Capture the cell that displays the provided text and extract its (x, y) central coordinate. 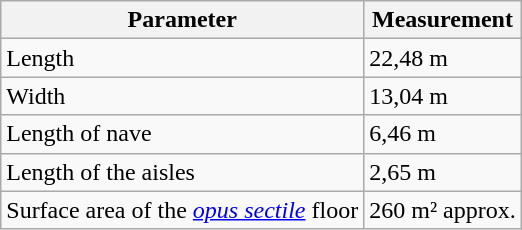
Length of nave (182, 134)
Surface area of the opus sectile floor (182, 210)
Length of the aisles (182, 172)
Width (182, 96)
22,48 m (443, 58)
Length (182, 58)
2,65 m (443, 172)
Measurement (443, 20)
13,04 m (443, 96)
260 m² approx. (443, 210)
Parameter (182, 20)
6,46 m (443, 134)
